Detect which cell encompasses the target text, then output its (X, Y) center coordinate. 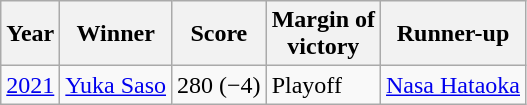
Score (220, 34)
Yuka Saso (116, 85)
Year (30, 34)
Winner (116, 34)
Runner-up (454, 34)
Playoff (323, 85)
2021 (30, 85)
280 (−4) (220, 85)
Margin ofvictory (323, 34)
Nasa Hataoka (454, 85)
